From the cell containing the given text, extract its center point as (X, Y) coordinate. 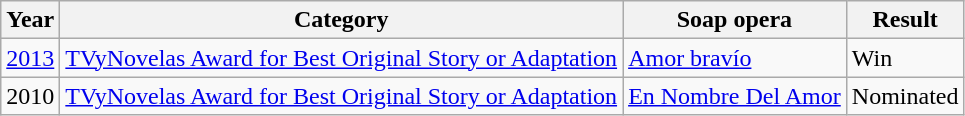
Year (30, 20)
Nominated (905, 96)
2010 (30, 96)
Amor bravío (735, 58)
En Nombre Del Amor (735, 96)
Category (342, 20)
Win (905, 58)
2013 (30, 58)
Soap opera (735, 20)
Result (905, 20)
